Find where the given text appears and provide that cell's center as (X, Y) coordinate. 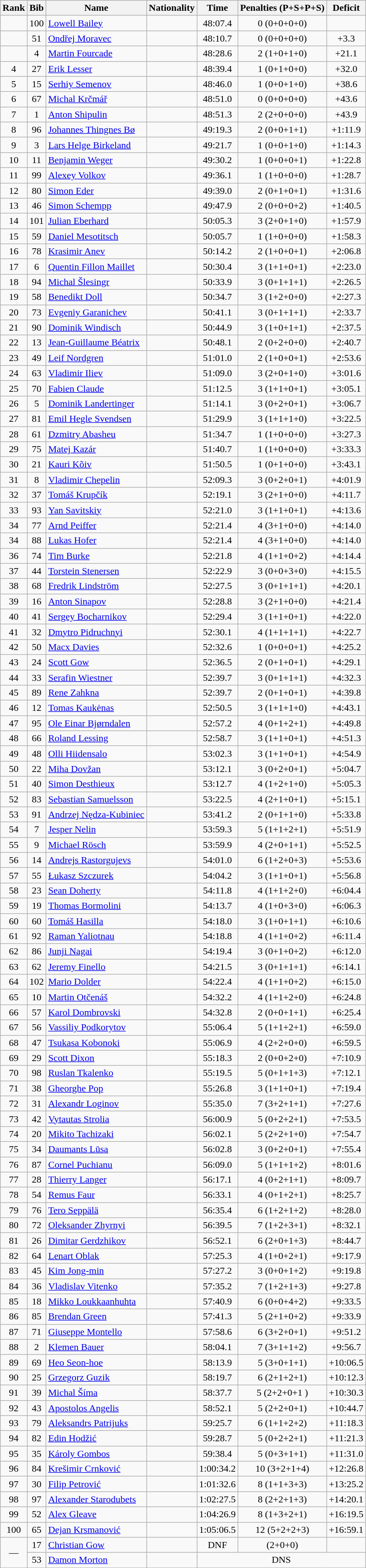
+2:26.5 (346, 282)
Mario Dolder (96, 982)
+4:49.8 (346, 723)
+9:33.5 (346, 1301)
Leif Nordgren (96, 358)
+1:11.9 (346, 130)
Alex Gleave (96, 1514)
Andrejs Rastorgujevs (96, 860)
+1:58.3 (346, 236)
Tero Seppälä (96, 1210)
+1:14.3 (346, 145)
50:30.4 (217, 267)
59:38.4 (217, 1454)
+4:14.4 (346, 556)
Simon Schempp (96, 206)
Károly Gombos (96, 1454)
+4:43.1 (346, 708)
Vladimir Iliev (96, 373)
(2+0+0) (282, 1545)
Vassiliy Podkorytov (96, 1027)
Łukasz Szczurek (96, 875)
Torstein Stenersen (96, 571)
+10:44.7 (346, 1408)
6 (2+0+1+3) (282, 1241)
56:52.1 (217, 1241)
Tomáš Hasilla (96, 921)
102 (37, 982)
+4:54.9 (346, 754)
Sebastian Samuelsson (96, 799)
+2:23.0 (346, 267)
+3:06.7 (346, 403)
+5:53.6 (346, 860)
6 (3+2+0+1) (282, 1332)
1:02:27.5 (217, 1499)
48:07.4 (217, 23)
Martin Fourcade (96, 54)
+3:43.1 (346, 465)
1:00:34.2 (217, 1469)
56:09.0 (217, 1165)
52:29.4 (217, 616)
Penalties (P+S+P+S) (282, 8)
2 (0+1+1+0) (282, 814)
Serhiy Semenov (96, 84)
Dejan Krsmanović (96, 1530)
+32.0 (346, 69)
59:28.7 (217, 1438)
+5:52.5 (346, 845)
Tsukasa Kobonoki (96, 1043)
50:05.3 (217, 221)
Grzegorz Guzik (96, 1377)
Olli Hiidensalo (96, 754)
4 (1+1+1+1) (282, 632)
50:33.9 (217, 282)
49:21.7 (217, 145)
Thomas Bormolini (96, 906)
1:04:26.9 (217, 1514)
5 (3+0+1+1) (282, 1362)
6 (2+1+2+1) (282, 1377)
4 (1+2+1+0) (282, 784)
55:06.4 (217, 1027)
+6:12.0 (346, 952)
Ondřej Moravec (96, 38)
+4:25.2 (346, 647)
5 (0+3+1+1) (282, 1454)
+10:12.3 (346, 1377)
Mikko Loukkaanhuhta (96, 1301)
Dominik Windisch (96, 327)
2 (0+0+2+0) (282, 1058)
56:17.1 (217, 1180)
+3:22.5 (346, 419)
Daumants Lūsa (96, 1149)
Michal Šlesingr (96, 282)
+13:25.2 (346, 1484)
+7:10.9 (346, 1058)
+5:04.7 (346, 769)
55:18.3 (217, 1058)
53:02.3 (217, 754)
+6:10.6 (346, 921)
Miha Dovžan (96, 769)
3 (1+2+0+0) (282, 297)
3 (0+0+3+0) (282, 571)
+5:56.8 (346, 875)
Thierry Langer (96, 1180)
+6:11.4 (346, 936)
12 (5+2+2+3) (282, 1530)
+3:27.3 (346, 434)
Yan Savitskiy (96, 510)
Alexander Starodubets (96, 1499)
51:12.5 (217, 388)
Alexey Volkov (96, 175)
Simon Eder (96, 191)
+4:15.5 (346, 571)
Daniel Mesotitsch (96, 236)
52:21.8 (217, 556)
6 (0+0+4+2) (282, 1301)
Sean Doherty (96, 890)
Dzmitry Abasheu (96, 434)
58:04.1 (217, 1347)
+5:33.8 (346, 814)
48:51.0 (217, 99)
+8:28.0 (346, 1210)
56:35.4 (217, 1210)
4 (0+2+1+1) (282, 1180)
56:00.9 (217, 1119)
+4:32.3 (346, 678)
+6:25.4 (346, 1012)
52:19.1 (217, 495)
48:51.3 (217, 114)
Dmytro Pidruchnyi (96, 632)
6 (1+2+1+2) (282, 1210)
52:36.5 (217, 662)
+6:59.0 (346, 1027)
+4:13.6 (346, 510)
+2:37.5 (346, 327)
53:22.5 (217, 799)
1:01:32.6 (217, 1484)
Arnd Peiffer (96, 525)
Lowell Bailey (96, 23)
Name (96, 8)
57:58.6 (217, 1332)
Edin Hodžić (96, 1438)
7 (3+1+1+2) (282, 1347)
Michal Šíma (96, 1392)
53:41.2 (217, 814)
54:18.8 (217, 936)
Remus Faur (96, 1195)
Dominik Landertinger (96, 403)
50:48.1 (217, 343)
+3:33.3 (346, 449)
Evgeniy Garanichev (96, 312)
54:32.8 (217, 1012)
+4:29.1 (346, 662)
Anton Shipulin (96, 114)
48:28.6 (217, 54)
Cornel Puchianu (96, 1165)
Kauri Kõiv (96, 465)
Klemen Bauer (96, 1347)
Tomáš Krupčík (96, 495)
54:22.4 (217, 982)
+7:55.4 (346, 1149)
Damon Morton (96, 1560)
2 (1+0+1+0) (282, 54)
5 (2+2+0+1 ) (282, 1392)
54:32.2 (217, 997)
Apostolos Angelis (96, 1408)
+5:51.9 (346, 830)
56:02.8 (217, 1149)
+2:06.8 (346, 251)
Ruslan Tkalenko (96, 1073)
+6:06.3 (346, 906)
+4:39.8 (346, 693)
50:41.1 (217, 312)
+1:57.9 (346, 221)
7 (3+2+1+1) (282, 1103)
+21.1 (346, 54)
Erik Lesser (96, 69)
Benedikt Doll (96, 297)
+6:04.4 (346, 890)
2 (37, 1347)
Dimitar Gerdzhikov (96, 1241)
Rene Zahkna (96, 693)
50:14.2 (217, 251)
53:12.7 (217, 784)
Krešimir Crnković (96, 1469)
+4:11.7 (346, 495)
Time (217, 8)
Tim Burke (96, 556)
52:21.0 (217, 510)
Johannes Thingnes Bø (96, 130)
+4:01.9 (346, 480)
52:32.6 (217, 647)
52:28.8 (217, 601)
Andrzej Nędza-Kubiniec (96, 814)
8 (1+1+3+3) (282, 1484)
Brendan Green (96, 1317)
2 (2+0+0+0) (282, 114)
55:19.5 (217, 1073)
4 (2+2+0+0) (282, 1043)
+7:12.1 (346, 1073)
55:26.8 (217, 1088)
DNF (217, 1545)
Julian Eberhard (96, 221)
+2:33.7 (346, 312)
58:37.7 (217, 1392)
Junji Nagai (96, 952)
+2:53.6 (346, 358)
Oleksander Zhyrnyi (96, 1225)
+7:19.4 (346, 1088)
Vladimir Chepelin (96, 480)
Serafin Wiestner (96, 678)
10 (3+2+1+4) (282, 1469)
51:09.0 (217, 373)
+8:09.7 (346, 1180)
7 (1+2+1+3) (282, 1286)
4 (1+0+2+1) (282, 1256)
52:50.5 (217, 708)
+16:19.5 (346, 1514)
+8:44.7 (346, 1241)
Tomas Kaukėnas (96, 708)
57:40.9 (217, 1301)
Anton Sinapov (96, 601)
+6:24.8 (346, 997)
Filip Petrović (96, 1484)
49:30.2 (217, 160)
Aleksandrs Patrijuks (96, 1423)
+2:40.7 (346, 343)
Krasimir Anev (96, 251)
Mikito Tachizaki (96, 1134)
Nationality (172, 8)
+9:17.9 (346, 1256)
Fabien Claude (96, 388)
5 (1+1+1+2) (282, 1165)
57:35.2 (217, 1286)
52:57.2 (217, 723)
Emil Hegle Svendsen (96, 419)
56:33.1 (217, 1195)
49:47.9 (217, 206)
54:21.5 (217, 967)
50:34.7 (217, 297)
52:09.3 (217, 480)
51:34.7 (217, 434)
3 (0+0+1+2) (282, 1271)
57:25.3 (217, 1256)
Christian Gow (96, 1545)
51:01.0 (217, 358)
+14:20.1 (346, 1499)
58:52.1 (217, 1408)
+7:54.7 (346, 1134)
DNS (281, 1560)
8 (1+3+2+1) (282, 1514)
Lars Helge Birkeland (96, 145)
+3:05.1 (346, 388)
3 (37, 145)
2 (0+0+0+2) (282, 206)
+38.6 (346, 84)
Heo Seon-hoe (96, 1362)
59:25.7 (217, 1423)
54:11.8 (217, 890)
52:30.1 (217, 632)
Quentin Fillon Maillet (96, 267)
+1:40.5 (346, 206)
5 (2+1+0+2) (282, 1317)
Lenart Oblak (96, 1256)
Raman Yaliotnau (96, 936)
Jesper Nelin (96, 830)
4 (2+1+0+1) (282, 799)
35 (37, 1454)
58:19.7 (217, 1377)
Matej Kazár (96, 449)
+10:06.5 (346, 1362)
+10:30.3 (346, 1392)
52:27.5 (217, 586)
Fredrik Lindström (96, 586)
Macx Davies (96, 647)
Lukas Hofer (96, 541)
+1:22.8 (346, 160)
+8:25.7 (346, 1195)
+5:05.3 (346, 784)
+16:59.1 (346, 1530)
+8:01.6 (346, 1165)
7 (1+2+3+1) (282, 1225)
Gheorghe Pop (96, 1088)
8 (2+2+1+3) (282, 1499)
Benjamin Weger (96, 160)
56:39.5 (217, 1225)
+3:01.6 (346, 373)
4 (2+0+1+1) (282, 845)
Michael Rösch (96, 845)
50:05.7 (217, 236)
51:14.1 (217, 403)
53:12.1 (217, 769)
50:44.9 (217, 327)
6 (1+1+2+2) (282, 1423)
55:06.9 (217, 1043)
Michal Krčmář (96, 99)
57:41.3 (217, 1317)
Bib (37, 8)
Karol Dombrovski (96, 1012)
+4:22.7 (346, 632)
+11:21.3 (346, 1438)
3 (0+1+0+2) (282, 952)
+6:59.5 (346, 1043)
Scott Dixon (96, 1058)
+4:51.3 (346, 738)
49:39.0 (217, 191)
+2:27.3 (346, 297)
Simon Desthieux (96, 784)
49:36.1 (217, 175)
51:29.9 (217, 419)
+43.6 (346, 99)
+9:19.8 (346, 1271)
54:01.0 (217, 860)
Sergey Bocharnikov (96, 616)
Scott Gow (96, 662)
54:13.7 (217, 906)
+3.3 (346, 38)
54:04.2 (217, 875)
48:10.7 (217, 38)
+43.9 (346, 114)
5 (0+1+1+3) (282, 1073)
51:40.7 (217, 449)
+8:32.1 (346, 1225)
53:59.3 (217, 830)
Giuseppe Montello (96, 1332)
+11:18.3 (346, 1423)
+1:28.7 (346, 175)
51:50.5 (217, 465)
Martin Otčenáš (96, 997)
+12:26.8 (346, 1469)
Alexandr Loginov (96, 1103)
1 (37, 114)
+4:21.4 (346, 601)
+4:20.1 (346, 586)
Vladislav Vitenko (96, 1286)
+4:22.0 (346, 616)
+9:56.7 (346, 1347)
54:19.4 (217, 952)
+11:31.0 (346, 1454)
+7:53.5 (346, 1119)
54:18.0 (217, 921)
48:46.0 (217, 84)
+7:27.6 (346, 1103)
Ole Einar Bjørndalen (96, 723)
101 (37, 221)
Roland Lessing (96, 738)
55:35.0 (217, 1103)
— (14, 1552)
Jeremy Finello (96, 967)
Kim Jong-min (96, 1271)
Vytautas Strolia (96, 1119)
Jean-Guillaume Béatrix (96, 343)
Deficit (346, 8)
6 (1+2+0+3) (282, 860)
52:58.7 (217, 738)
53:59.9 (217, 845)
5 (2+2+1+0) (282, 1134)
+6:15.0 (346, 982)
+9:51.2 (346, 1332)
48:39.4 (217, 69)
+9:33.9 (346, 1317)
49:19.3 (217, 130)
52:22.9 (217, 571)
57:27.2 (217, 1271)
+9:27.8 (346, 1286)
+6:14.1 (346, 967)
Rank (14, 8)
+1:31.6 (346, 191)
2 (0+2+0+0) (282, 343)
1:05:06.5 (217, 1530)
4 (1+0+3+0) (282, 906)
5 (2+2+0+1) (282, 1408)
56:02.1 (217, 1134)
58:13.9 (217, 1362)
+5:15.1 (346, 799)
